Return [X, Y] of the center of cell containing provided text 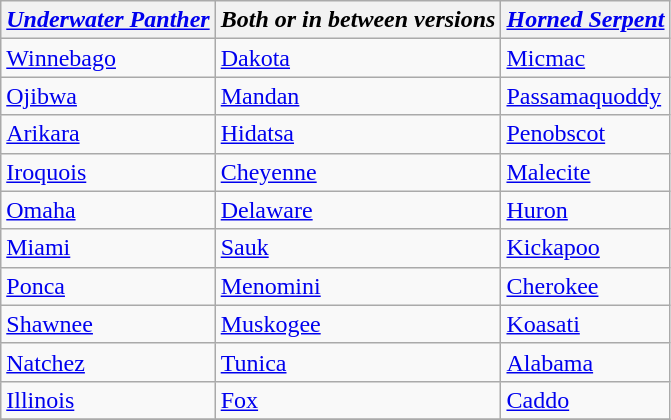
Fox [358, 400]
Ojibwa [108, 96]
Winnebago [108, 58]
Sauk [358, 248]
Muskogee [358, 324]
Natchez [108, 362]
Mandan [358, 96]
Micmac [586, 58]
Malecite [586, 172]
Hidatsa [358, 134]
Shawnee [108, 324]
Illinois [108, 400]
Tunica [358, 362]
Ponca [108, 286]
Cherokee [586, 286]
Both or in between versions [358, 20]
Huron [586, 210]
Horned Serpent [586, 20]
Penobscot [586, 134]
Menomini [358, 286]
Omaha [108, 210]
Iroquois [108, 172]
Alabama [586, 362]
Underwater Panther [108, 20]
Passamaquoddy [586, 96]
Miami [108, 248]
Dakota [358, 58]
Delaware [358, 210]
Koasati [586, 324]
Kickapoo [586, 248]
Caddo [586, 400]
Cheyenne [358, 172]
Arikara [108, 134]
